Find where the given text appears and provide that cell's center as [X, Y] coordinate. 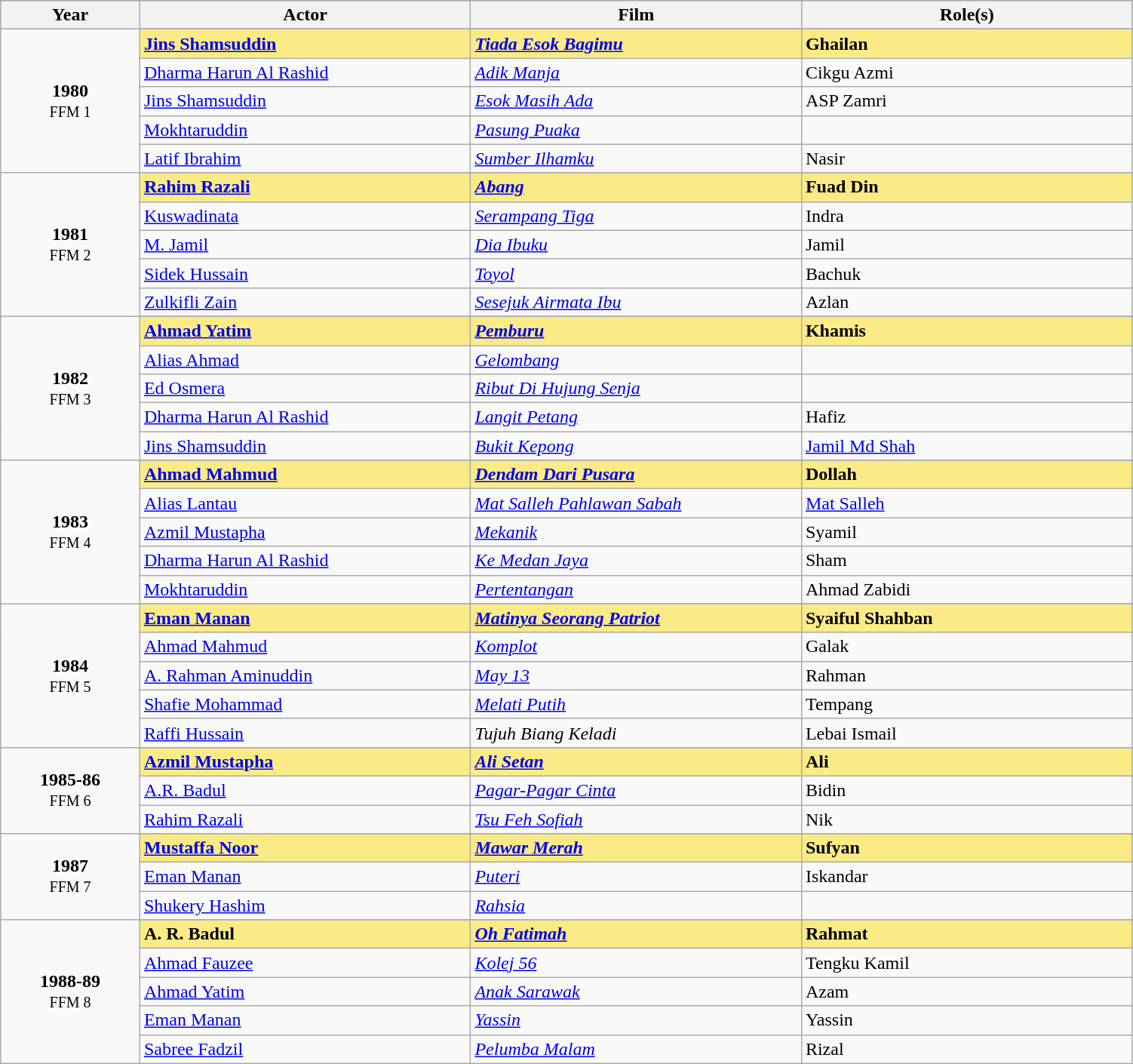
Mat Salleh [967, 503]
Shafie Mohammad [305, 704]
Indra [967, 216]
Pertentangan [637, 589]
Sesejuk Airmata Ibu [637, 302]
Mawar Merah [637, 848]
1988-89FFM 8 [71, 992]
Sabree Fadzil [305, 1049]
Matinya Seorang Patriot [637, 618]
M. Jamil [305, 244]
Alias Lantau [305, 503]
Latif Ibrahim [305, 158]
1984FFM 5 [71, 675]
Ribut Di Hujung Senja [637, 389]
Sham [967, 561]
Langit Petang [637, 417]
Jamil Md Shah [967, 446]
Rizal [967, 1049]
Dollah [967, 475]
Nik [967, 819]
Tsu Feh Sofiah [637, 819]
Galak [967, 647]
Rahmat [967, 934]
Toyol [637, 273]
Alias Ahmad [305, 360]
Khamis [967, 331]
Bukit Kepong [637, 446]
Kuswadinata [305, 216]
Puteri [637, 877]
Year [71, 15]
Syamil [967, 532]
1980FFM 1 [71, 101]
Bidin [967, 790]
Shukery Hashim [305, 906]
Adik Manja [637, 72]
Melati Putih [637, 704]
1983FFM 4 [71, 532]
Azlan [967, 302]
Ghailan [967, 44]
A. Rahman Aminuddin [305, 675]
Mekanik [637, 532]
Hafiz [967, 417]
Jamil [967, 244]
Pelumba Malam [637, 1049]
Abang [637, 187]
Role(s) [967, 15]
Tengku Kamil [967, 963]
1985-86FFM 6 [71, 790]
Film [637, 15]
May 13 [637, 675]
Syaiful Shahban [967, 618]
Rahsia [637, 906]
Rahman [967, 675]
Ahmad Fauzee [305, 963]
Pemburu [637, 331]
Fuad Din [967, 187]
Iskandar [967, 877]
Lebai Ismail [967, 733]
Tiada Esok Bagimu [637, 44]
Ali Setan [637, 761]
Oh Fatimah [637, 934]
Sidek Hussain [305, 273]
1982FFM 3 [71, 388]
A. R. Badul [305, 934]
ASP Zamri [967, 101]
Anak Sarawak [637, 992]
Nasir [967, 158]
Tujuh Biang Keladi [637, 733]
Komplot [637, 647]
Tempang [967, 704]
Ke Medan Jaya [637, 561]
Pagar-Pagar Cinta [637, 790]
1981FFM 2 [71, 244]
Ahmad Zabidi [967, 589]
Dendam Dari Pusara [637, 475]
Esok Masih Ada [637, 101]
Mustaffa Noor [305, 848]
Dia Ibuku [637, 244]
Ali [967, 761]
Zulkifli Zain [305, 302]
Bachuk [967, 273]
Gelombang [637, 360]
Raffi Hussain [305, 733]
Ed Osmera [305, 389]
1987FFM 7 [71, 877]
Serampang Tiga [637, 216]
Cikgu Azmi [967, 72]
Mat Salleh Pahlawan Sabah [637, 503]
Sumber Ilhamku [637, 158]
Kolej 56 [637, 963]
Sufyan [967, 848]
Azam [967, 992]
Actor [305, 15]
Pasung Puaka [637, 130]
A.R. Badul [305, 790]
